From the cell containing the given text, extract its center point as (X, Y) coordinate. 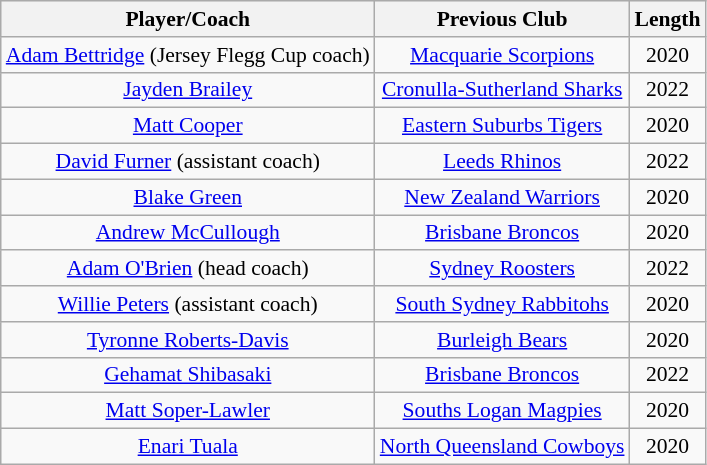
Willie Peters (assistant coach) (188, 304)
Andrew McCullough (188, 233)
Matt Soper-Lawler (188, 411)
New Zealand Warriors (502, 197)
South Sydney Rabbitohs (502, 304)
Leeds Rhinos (502, 162)
Burleigh Bears (502, 340)
Macquarie Scorpions (502, 55)
Jayden Brailey (188, 90)
Tyronne Roberts-Davis (188, 340)
Adam O'Brien (head coach) (188, 269)
Previous Club (502, 19)
David Furner (assistant coach) (188, 162)
Souths Logan Magpies (502, 411)
Eastern Suburbs Tigers (502, 126)
Blake Green (188, 197)
Matt Cooper (188, 126)
North Queensland Cowboys (502, 447)
Length (668, 19)
Cronulla-Sutherland Sharks (502, 90)
Adam Bettridge (Jersey Flegg Cup coach) (188, 55)
Enari Tuala (188, 447)
Sydney Roosters (502, 269)
Gehamat Shibasaki (188, 375)
Player/Coach (188, 19)
